Identify which cell holds the provided text, then report its (X, Y) central coordinate. 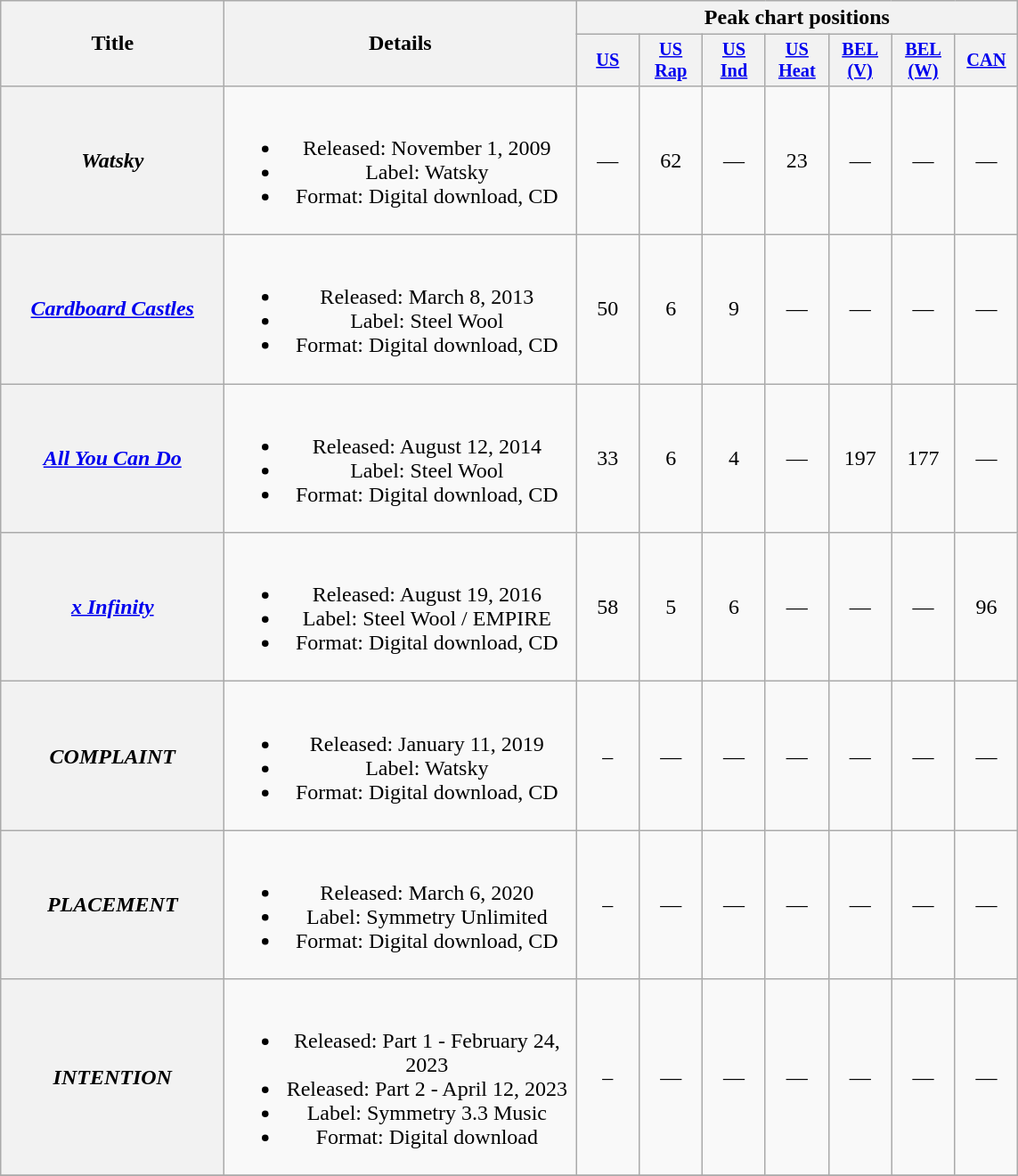
USInd (734, 61)
50 (607, 310)
CAN (987, 61)
Released: August 19, 2016Label: Steel Wool / EMPIREFormat: Digital download, CD (401, 608)
PLACEMENT (112, 905)
Released: March 8, 2013Label: Steel WoolFormat: Digital download, CD (401, 310)
BEL (V) (860, 61)
33 (607, 458)
COMPLAINT (112, 755)
96 (987, 608)
x Infinity (112, 608)
Cardboard Castles (112, 310)
9 (734, 310)
58 (607, 608)
US (607, 61)
INTENTION (112, 1078)
Details (401, 44)
Released: Part 1 - February 24, 2023Released: Part 2 - April 12, 2023Label: Symmetry 3.3 MusicFormat: Digital download (401, 1078)
Released: March 6, 2020Label: Symmetry UnlimitedFormat: Digital download, CD (401, 905)
62 (672, 160)
177 (923, 458)
197 (860, 458)
BEL (W) (923, 61)
USRap (672, 61)
23 (796, 160)
Released: January 11, 2019Label: WatskyFormat: Digital download, CD (401, 755)
Peak chart positions (797, 18)
All You Can Do (112, 458)
Released: August 12, 2014Label: Steel WoolFormat: Digital download, CD (401, 458)
Released: November 1, 2009Label: WatskyFormat: Digital download, CD (401, 160)
5 (672, 608)
Watsky (112, 160)
USHeat (796, 61)
4 (734, 458)
Title (112, 44)
